Determine the (x, y) coordinate at the center of the cell enclosing the given text.  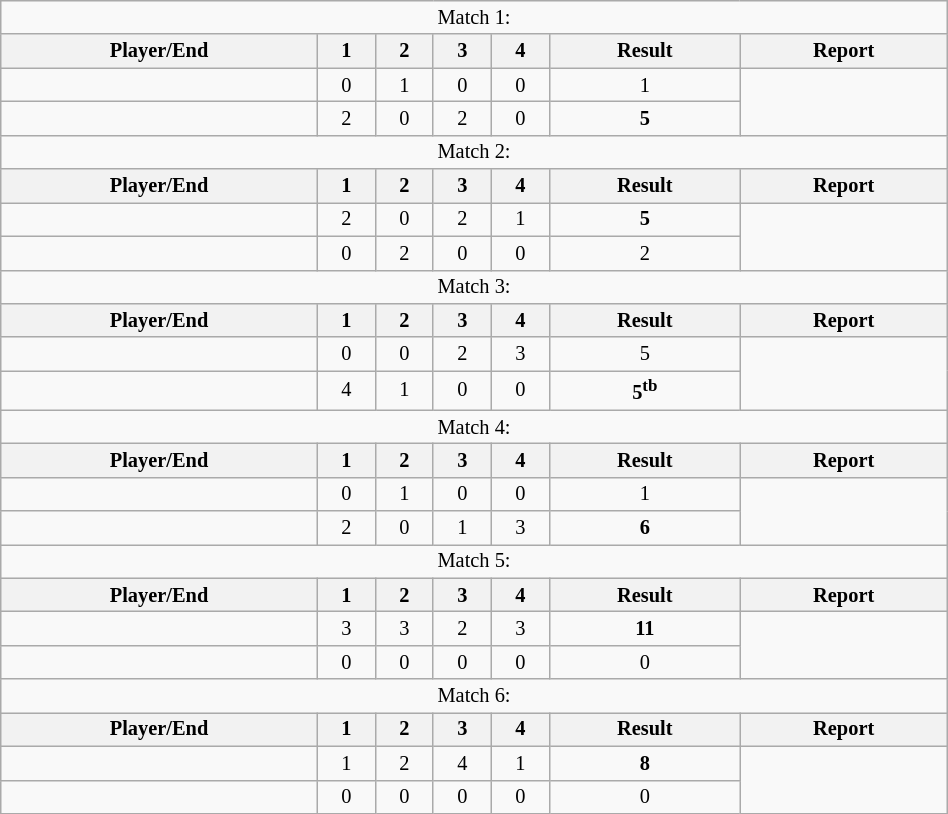
Match 2: (474, 152)
5tb (644, 390)
6 (644, 527)
Match 4: (474, 427)
Match 3: (474, 287)
11 (644, 628)
8 (644, 763)
Match 6: (474, 696)
Match 5: (474, 561)
Match 1: (474, 17)
